Output the [x, y] coordinate of the center of the cell containing the given text.  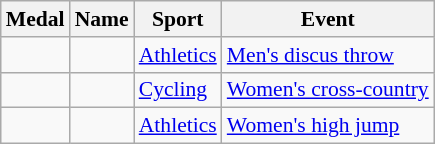
Women's high jump [328, 126]
Name [102, 19]
Medal [36, 19]
Men's discus throw [328, 55]
Women's cross-country [328, 90]
Sport [178, 19]
Cycling [178, 90]
Event [328, 19]
